Return the [x, y] coordinate for the center point of the cell that contains the specified text.  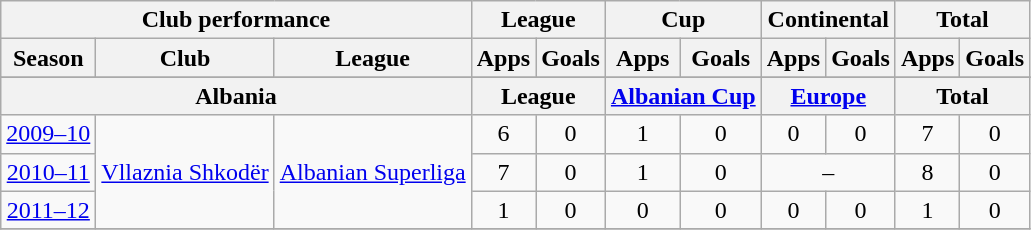
Season [48, 58]
2011–12 [48, 210]
2010–11 [48, 172]
2009–10 [48, 134]
Cup [683, 20]
8 [927, 172]
Continental [828, 20]
Europe [828, 96]
Albania [236, 96]
Club [185, 58]
6 [503, 134]
Albanian Superliga [372, 172]
– [828, 172]
Vllaznia Shkodër [185, 172]
Albanian Cup [683, 96]
Club performance [236, 20]
